For the text-containing cell, return its midpoint in [x, y] coordinate format. 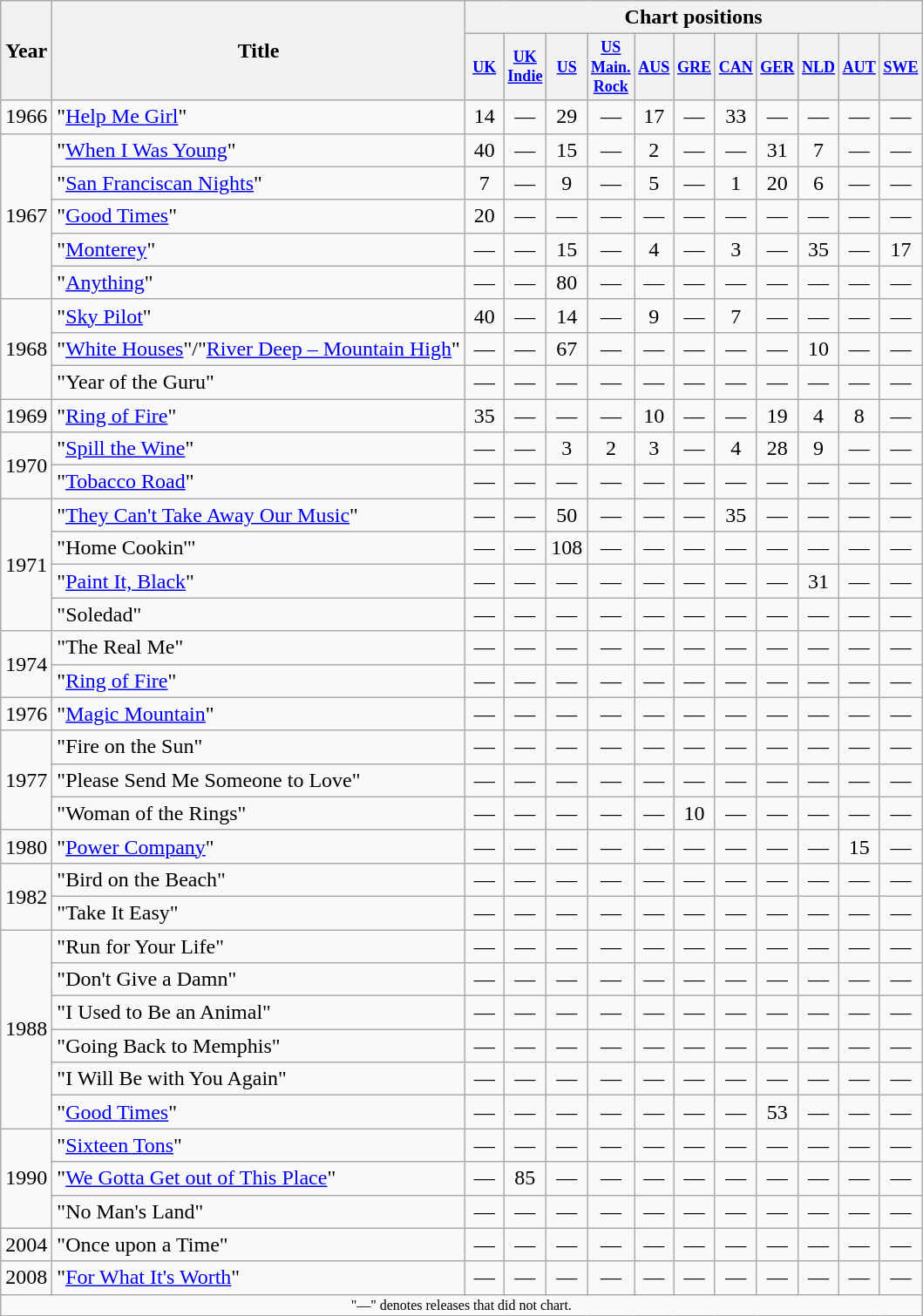
1982 [26, 896]
Chart positions [693, 17]
1967 [26, 216]
"No Man's Land" [259, 1211]
108 [567, 548]
"Paint It, Black" [259, 581]
"Anything" [259, 282]
"Magic Mountain" [259, 714]
"Monterey" [259, 249]
"—" denotes releases that did not chart. [462, 1305]
"Power Company" [259, 846]
NLD [819, 67]
GRE [695, 67]
Year [26, 51]
67 [567, 349]
1969 [26, 416]
"Take It Easy" [259, 912]
"For What It's Worth" [259, 1278]
2004 [26, 1245]
UK [485, 67]
6 [819, 183]
UK Indie [525, 67]
"The Real Me" [259, 648]
"I Will Be with You Again" [259, 1079]
"Help Me Girl" [259, 117]
1980 [26, 846]
US [567, 67]
"Spill the Wine" [259, 449]
28 [777, 449]
"White Houses"/"River Deep – Mountain High" [259, 349]
"When I Was Young" [259, 150]
50 [567, 515]
Title [259, 51]
"San Franciscan Nights" [259, 183]
1974 [26, 664]
80 [567, 282]
CAN [736, 67]
AUT [859, 67]
"Year of the Guru" [259, 382]
"Sixteen Tons" [259, 1145]
"They Can't Take Away Our Music" [259, 515]
33 [736, 117]
19 [777, 416]
US Main. Rock [611, 67]
"I Used to Be an Animal" [259, 1013]
1977 [26, 780]
"We Gotta Get out of This Place" [259, 1178]
53 [777, 1112]
"Please Send Me Someone to Love" [259, 780]
AUS [654, 67]
"Soledad" [259, 614]
"Run for Your Life" [259, 946]
8 [859, 416]
"Don't Give a Damn" [259, 980]
29 [567, 117]
1968 [26, 349]
"Sky Pilot" [259, 315]
GER [777, 67]
"Bird on the Beach" [259, 879]
1970 [26, 465]
1971 [26, 565]
"Home Cookin'" [259, 548]
1976 [26, 714]
"Fire on the Sun" [259, 747]
1990 [26, 1178]
"Going Back to Memphis" [259, 1046]
"Tobacco Road" [259, 482]
1988 [26, 1029]
5 [654, 183]
SWE [901, 67]
85 [525, 1178]
2008 [26, 1278]
"Once upon a Time" [259, 1245]
1966 [26, 117]
1 [736, 183]
"Woman of the Rings" [259, 813]
